Locate the cell with the specified text and output its (x, y) center coordinate. 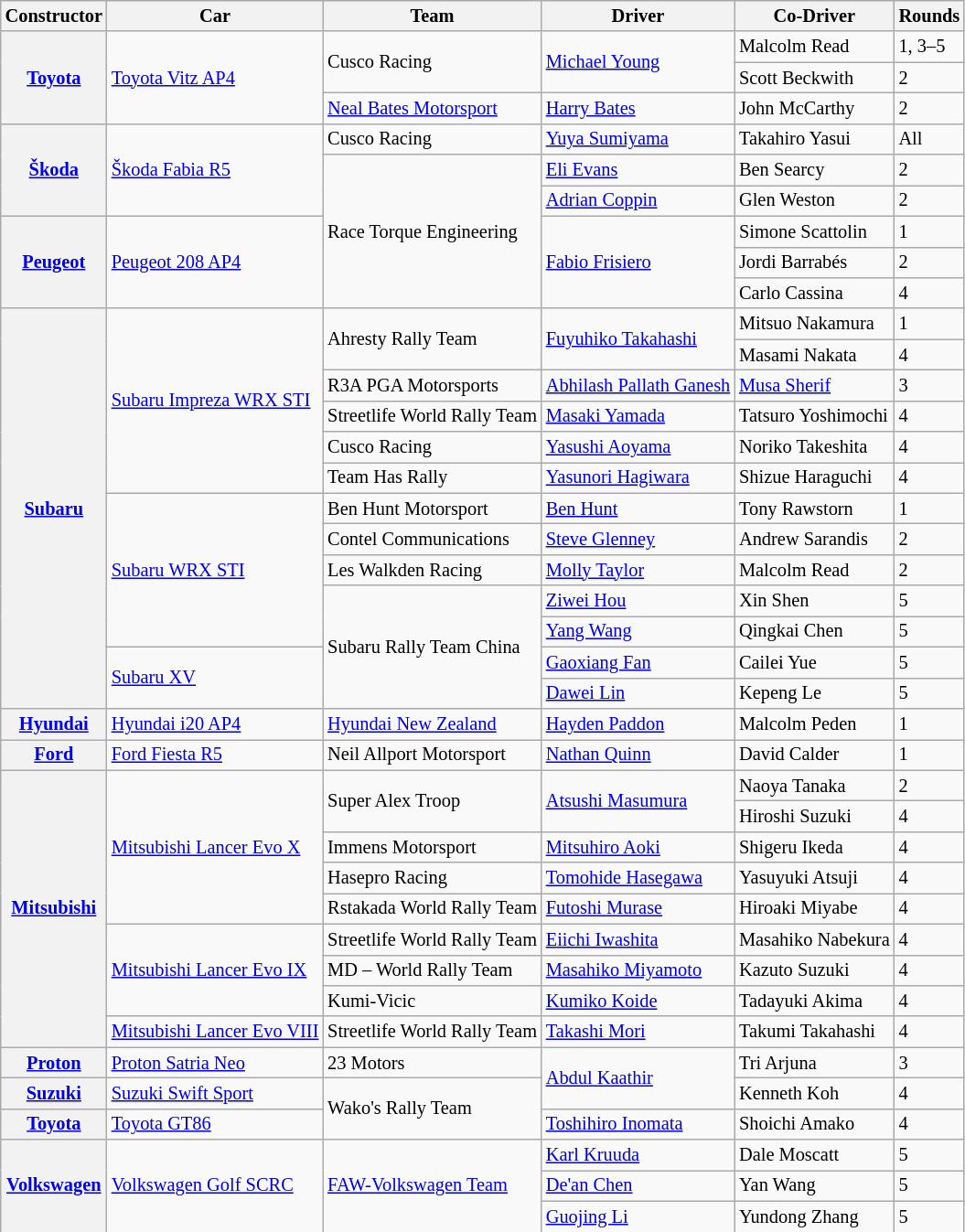
Yang Wang (638, 631)
Carlo Cassina (814, 293)
Wako's Rally Team (432, 1109)
Škoda Fabia R5 (215, 170)
Toshihiro Inomata (638, 1124)
Tri Arjuna (814, 1063)
Subaru XV (215, 677)
Takahiro Yasui (814, 139)
Team Has Rally (432, 477)
Hyundai New Zealand (432, 723)
Cailei Yue (814, 662)
Team (432, 16)
Neil Allport Motorsport (432, 755)
Hyundai (54, 723)
Mitsubishi (54, 909)
Co-Driver (814, 16)
Yuya Sumiyama (638, 139)
Adrian Coppin (638, 200)
Atsushi Masumura (638, 801)
Subaru WRX STI (215, 570)
Suzuki (54, 1093)
Yasushi Aoyama (638, 447)
Kazuto Suzuki (814, 970)
Mitsuhiro Aoki (638, 847)
Ziwei Hou (638, 601)
Eli Evans (638, 170)
Rounds (929, 16)
Subaru (54, 509)
Kumi-Vicic (432, 1001)
Takumi Takahashi (814, 1032)
Rstakada World Rally Team (432, 908)
Yasunori Hagiwara (638, 477)
R3A PGA Motorsports (432, 385)
Futoshi Murase (638, 908)
Hiroaki Miyabe (814, 908)
Volkswagen (54, 1185)
Abhilash Pallath Ganesh (638, 385)
Harry Bates (638, 108)
Race Torque Engineering (432, 231)
Malcolm Peden (814, 723)
Suzuki Swift Sport (215, 1093)
Tadayuki Akima (814, 1001)
Naoya Tanaka (814, 786)
Scott Beckwith (814, 78)
Yundong Zhang (814, 1216)
Gaoxiang Fan (638, 662)
Car (215, 16)
Ben Searcy (814, 170)
Ahresty Rally Team (432, 338)
Jordi Barrabés (814, 262)
All (929, 139)
Dawei Lin (638, 693)
De'an Chen (638, 1185)
Dale Moscatt (814, 1155)
John McCarthy (814, 108)
Volkswagen Golf SCRC (215, 1185)
Takashi Mori (638, 1032)
Shigeru Ikeda (814, 847)
Ben Hunt (638, 509)
Hyundai i20 AP4 (215, 723)
Mitsubishi Lancer Evo VIII (215, 1032)
Škoda (54, 170)
Constructor (54, 16)
Ford Fiesta R5 (215, 755)
Shizue Haraguchi (814, 477)
Kenneth Koh (814, 1093)
1, 3–5 (929, 47)
Masami Nakata (814, 355)
Noriko Takeshita (814, 447)
Tony Rawstorn (814, 509)
Steve Glenney (638, 539)
Yasuyuki Atsuji (814, 878)
Mitsubishi Lancer Evo IX (215, 970)
Immens Motorsport (432, 847)
Toyota Vitz AP4 (215, 77)
Peugeot 208 AP4 (215, 262)
FAW-Volkswagen Team (432, 1185)
Subaru Rally Team China (432, 648)
Nathan Quinn (638, 755)
Masahiko Miyamoto (638, 970)
Les Walkden Racing (432, 570)
Toyota GT86 (215, 1124)
Fabio Frisiero (638, 262)
Contel Communications (432, 539)
Masahiko Nabekura (814, 939)
Simone Scattolin (814, 231)
Ford (54, 755)
Super Alex Troop (432, 801)
Kepeng Le (814, 693)
Subaru Impreza WRX STI (215, 401)
Shoichi Amako (814, 1124)
Peugeot (54, 262)
Mitsubishi Lancer Evo X (215, 847)
Eiichi Iwashita (638, 939)
Michael Young (638, 62)
Ben Hunt Motorsport (432, 509)
Proton Satria Neo (215, 1063)
Guojing Li (638, 1216)
Tatsuro Yoshimochi (814, 416)
Neal Bates Motorsport (432, 108)
Abdul Kaathir (638, 1077)
Xin Shen (814, 601)
Musa Sherif (814, 385)
Andrew Sarandis (814, 539)
Qingkai Chen (814, 631)
Mitsuo Nakamura (814, 324)
23 Motors (432, 1063)
Karl Kruuda (638, 1155)
David Calder (814, 755)
Masaki Yamada (638, 416)
Kumiko Koide (638, 1001)
Yan Wang (814, 1185)
Molly Taylor (638, 570)
Hasepro Racing (432, 878)
Proton (54, 1063)
Hiroshi Suzuki (814, 816)
Glen Weston (814, 200)
MD – World Rally Team (432, 970)
Driver (638, 16)
Hayden Paddon (638, 723)
Tomohide Hasegawa (638, 878)
Fuyuhiko Takahashi (638, 338)
